Search for the cell housing the specified text and yield its (X, Y) center coordinate. 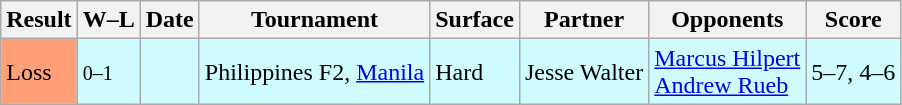
5–7, 4–6 (854, 72)
Surface (475, 20)
W–L (108, 20)
0–1 (108, 72)
Marcus Hilpert Andrew Rueb (728, 72)
Tournament (314, 20)
Jesse Walter (584, 72)
Loss (39, 72)
Philippines F2, Manila (314, 72)
Result (39, 20)
Score (854, 20)
Partner (584, 20)
Opponents (728, 20)
Hard (475, 72)
Date (170, 20)
